Identify which cell holds the provided text, then report its (x, y) central coordinate. 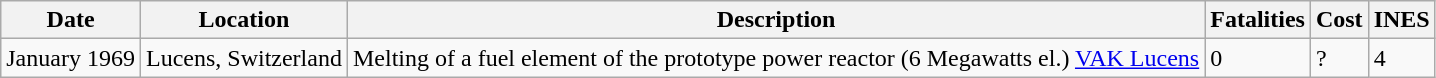
4 (1402, 58)
Lucens, Switzerland (244, 58)
Date (71, 20)
0 (1258, 58)
Cost (1339, 20)
Location (244, 20)
January 1969 (71, 58)
Melting of a fuel element of the prototype power reactor (6 Megawatts el.) VAK Lucens (776, 58)
Description (776, 20)
Fatalities (1258, 20)
? (1339, 58)
INES (1402, 20)
